Return (x, y) of the center of cell containing provided text 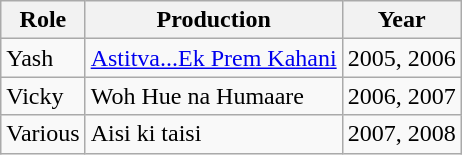
Year (402, 20)
Production (214, 20)
Role (43, 20)
Various (43, 134)
Vicky (43, 96)
2007, 2008 (402, 134)
2006, 2007 (402, 96)
Astitva...Ek Prem Kahani (214, 58)
Woh Hue na Humaare (214, 96)
2005, 2006 (402, 58)
Yash (43, 58)
Aisi ki taisi (214, 134)
